Scan for the cell matching the given text and deliver its [x, y] coordinate at center. 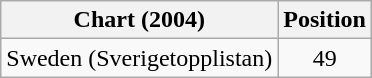
Sweden (Sverigetopplistan) [140, 58]
Chart (2004) [140, 20]
Position [325, 20]
49 [325, 58]
